Identify which cell holds the provided text, then report its [X, Y] central coordinate. 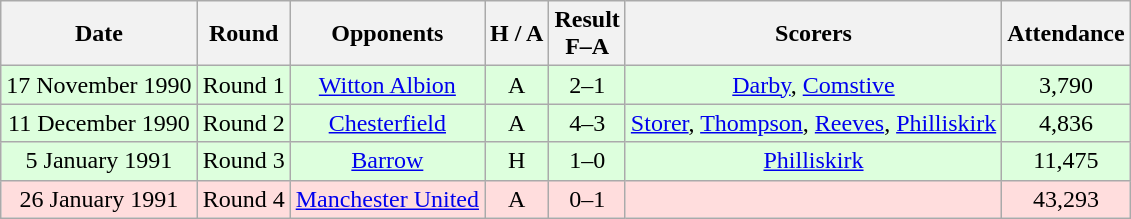
11 December 1990 [99, 123]
Round 3 [244, 161]
Round [244, 34]
1–0 [587, 161]
Opponents [387, 34]
Round 1 [244, 85]
Date [99, 34]
Round 2 [244, 123]
Manchester United [387, 199]
Scorers [813, 34]
Round 4 [244, 199]
Attendance [1066, 34]
H / A [517, 34]
Storer, Thompson, Reeves, Philliskirk [813, 123]
11,475 [1066, 161]
43,293 [1066, 199]
ResultF–A [587, 34]
2–1 [587, 85]
3,790 [1066, 85]
Barrow [387, 161]
Darby, Comstive [813, 85]
4–3 [587, 123]
Chesterfield [387, 123]
0–1 [587, 199]
H [517, 161]
5 January 1991 [99, 161]
26 January 1991 [99, 199]
Witton Albion [387, 85]
Philliskirk [813, 161]
4,836 [1066, 123]
17 November 1990 [99, 85]
